Return the (X, Y) coordinate for the center point of the cell that contains the specified text.  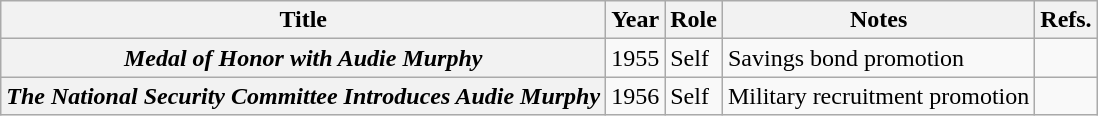
Role (694, 20)
Savings bond promotion (878, 58)
The National Security Committee Introduces Audie Murphy (304, 96)
1956 (636, 96)
Title (304, 20)
Medal of Honor with Audie Murphy (304, 58)
Refs. (1066, 20)
Military recruitment promotion (878, 96)
Year (636, 20)
1955 (636, 58)
Notes (878, 20)
